For the text-containing cell, return its midpoint in [x, y] coordinate format. 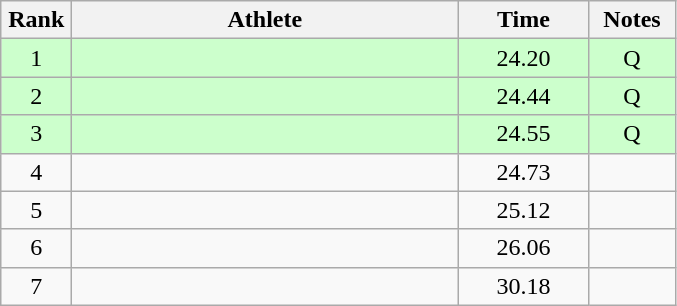
24.73 [524, 172]
1 [36, 58]
26.06 [524, 248]
24.20 [524, 58]
5 [36, 210]
24.55 [524, 134]
2 [36, 96]
6 [36, 248]
7 [36, 286]
3 [36, 134]
Rank [36, 20]
24.44 [524, 96]
4 [36, 172]
Athlete [265, 20]
Notes [632, 20]
Time [524, 20]
25.12 [524, 210]
30.18 [524, 286]
